Detect which cell encompasses the target text, then output its [x, y] center coordinate. 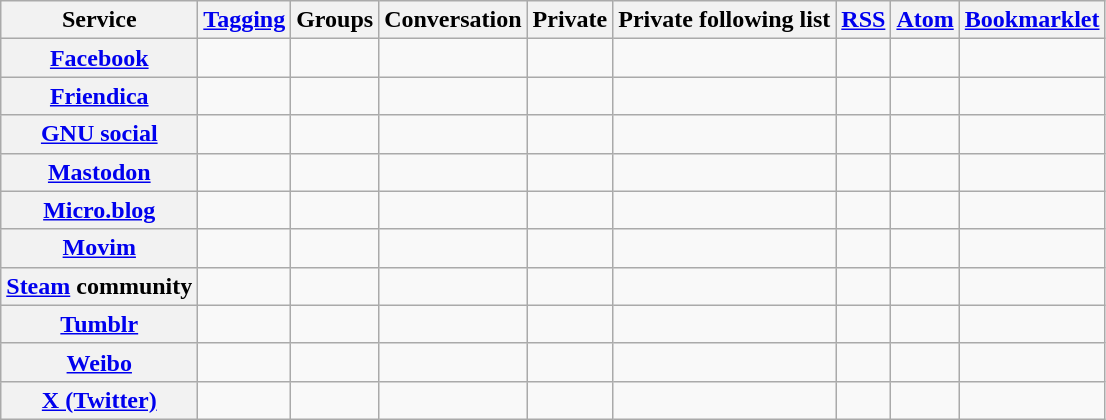
Private [570, 20]
GNU social [100, 134]
Tumblr [100, 324]
Service [100, 20]
Steam community [100, 286]
Tagging [244, 20]
Mastodon [100, 172]
Weibo [100, 362]
RSS [864, 20]
Private following list [724, 20]
Movim [100, 248]
Micro.blog [100, 210]
Friendica [100, 96]
Conversation [453, 20]
Facebook [100, 58]
X (Twitter) [100, 400]
Groups [335, 20]
Atom [925, 20]
Bookmarklet [1032, 20]
